Output the (x, y) coordinate of the center of the cell containing the given text.  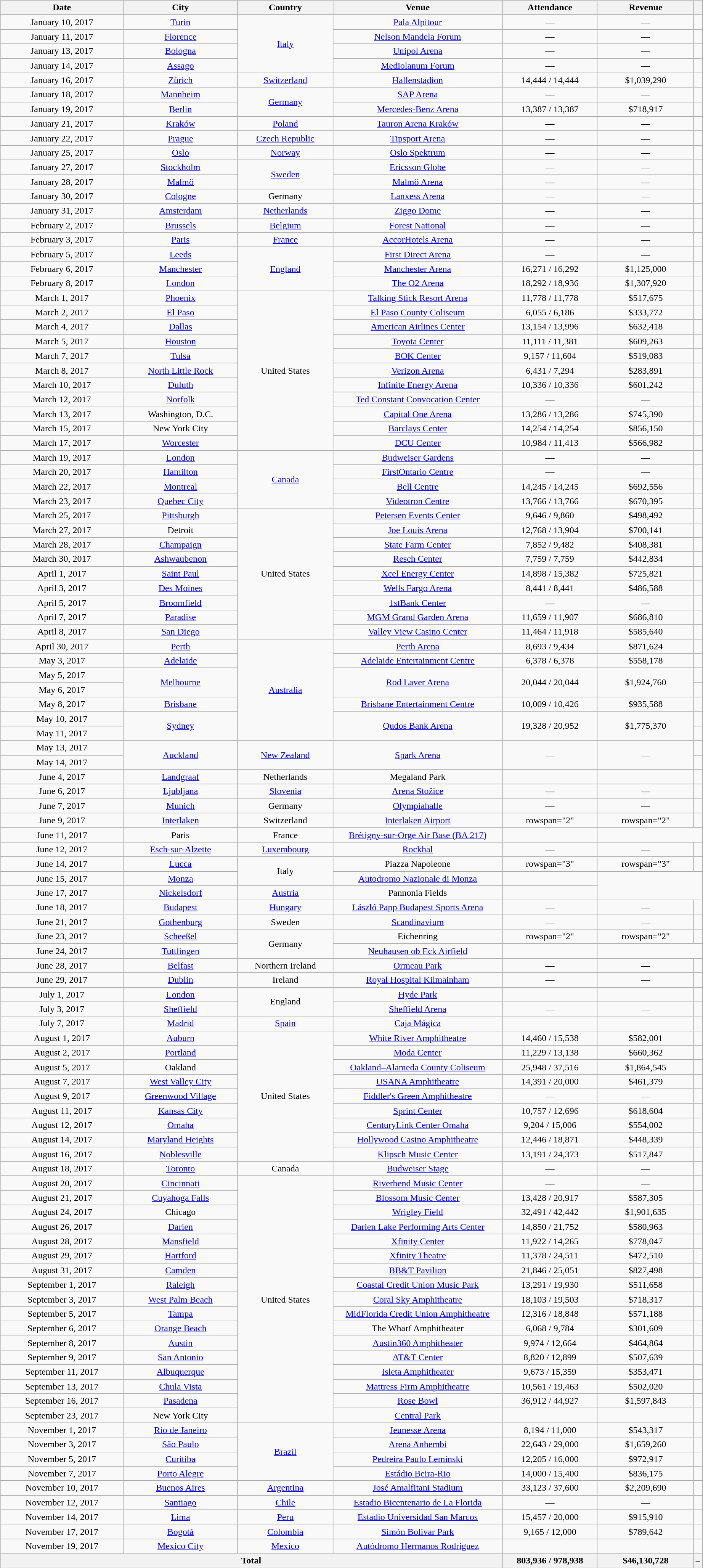
June 15, 2017 (62, 878)
BB&T Pavilion (418, 1270)
$408,381 (646, 545)
$1,039,290 (646, 80)
Barclays Center (418, 429)
Auburn (181, 1038)
January 16, 2017 (62, 80)
Austin (181, 1343)
February 3, 2017 (62, 240)
Brisbane (181, 704)
March 20, 2017 (62, 472)
Chula Vista (181, 1386)
Peru (285, 1517)
12,768 / 13,904 (550, 530)
Joe Louis Arena (418, 530)
$609,263 (646, 341)
$498,492 (646, 516)
August 24, 2017 (62, 1212)
Mexico City (181, 1546)
Australia (285, 690)
Mediolanum Forum (418, 66)
Budweiser Stage (418, 1169)
Toronto (181, 1169)
$718,317 (646, 1299)
July 3, 2017 (62, 1009)
$301,609 (646, 1328)
August 20, 2017 (62, 1183)
November 14, 2017 (62, 1517)
The O2 Arena (418, 283)
Assago (181, 66)
11,111 / 11,381 (550, 341)
Pala Alpitour (418, 22)
Xfinity Theatre (418, 1256)
8,820 / 12,899 (550, 1358)
14,850 / 21,752 (550, 1227)
Central Park (418, 1415)
Revenue (646, 8)
February 6, 2017 (62, 269)
6,378 / 6,378 (550, 661)
Melbourne (181, 683)
Pannonia Fields (418, 893)
Unipol Arena (418, 51)
Maryland Heights (181, 1140)
January 13, 2017 (62, 51)
Chicago (181, 1212)
Cincinnati (181, 1183)
Pasadena (181, 1401)
Isleta Amphitheater (418, 1372)
20,044 / 20,044 (550, 683)
San Antonio (181, 1358)
$692,556 (646, 487)
El Paso County Coliseum (418, 312)
Norfolk (181, 399)
June 4, 2017 (62, 777)
13,766 / 13,766 (550, 501)
$1,659,260 (646, 1444)
10,009 / 10,426 (550, 704)
Neuhausen ob Eck Airfield (418, 951)
Malmö Arena (418, 182)
Olympiahalle (418, 806)
Sprint Center (418, 1111)
February 8, 2017 (62, 283)
Adelaide Entertainment Centre (418, 661)
Oakland (181, 1067)
Ziggo Dome (418, 211)
Talking Stick Resort Arena (418, 298)
9,204 / 15,006 (550, 1125)
May 8, 2017 (62, 704)
12,446 / 18,871 (550, 1140)
19,328 / 20,952 (550, 726)
Albuquerque (181, 1372)
Mannheim (181, 95)
Estadio Bicentenario de La Florida (418, 1502)
Colombia (285, 1531)
Zürich (181, 80)
Bell Centre (418, 487)
Tuttlingen (181, 951)
9,165 / 12,000 (550, 1531)
Infinite Energy Arena (418, 385)
Autódromo Hermanos Rodríguez (418, 1546)
$353,471 (646, 1372)
Dallas (181, 327)
July 7, 2017 (62, 1023)
$507,639 (646, 1358)
May 10, 2017 (62, 719)
33,123 / 37,600 (550, 1488)
June 14, 2017 (62, 864)
11,659 / 11,907 (550, 617)
12,316 / 18,848 (550, 1314)
Nickelsdorf (181, 893)
Oakland–Alameda County Coliseum (418, 1067)
New Zealand (285, 755)
Stockholm (181, 167)
March 28, 2017 (62, 545)
Argentina (285, 1488)
9,157 / 11,604 (550, 356)
November 12, 2017 (62, 1502)
11,922 / 14,265 (550, 1241)
Orange Beach (181, 1328)
Interlaken (181, 820)
August 21, 2017 (62, 1198)
Qudos Bank Arena (418, 726)
The Wharf Amphitheater (418, 1328)
Belgium (285, 225)
First Direct Arena (418, 254)
June 28, 2017 (62, 966)
15,457 / 20,000 (550, 1517)
El Paso (181, 312)
10,757 / 12,696 (550, 1111)
Perth Arena (418, 646)
March 7, 2017 (62, 356)
Estádio Beira-Rio (418, 1473)
803,936 / 978,938 (550, 1560)
$789,642 (646, 1531)
$283,891 (646, 370)
White River Amphitheatre (418, 1038)
March 8, 2017 (62, 370)
June 9, 2017 (62, 820)
West Palm Beach (181, 1299)
Moda Center (418, 1052)
$778,047 (646, 1241)
Portland (181, 1052)
14,245 / 14,245 (550, 487)
Sheffield Arena (418, 1009)
Xfinity Center (418, 1241)
Hartford (181, 1256)
$1,125,000 (646, 269)
Sheffield (181, 1009)
March 22, 2017 (62, 487)
August 9, 2017 (62, 1096)
USANA Amphitheatre (418, 1081)
May 5, 2017 (62, 675)
May 13, 2017 (62, 748)
Cuyahoga Falls (181, 1198)
April 5, 2017 (62, 602)
Brétigny-sur-Orge Air Base (BA 217) (418, 835)
Date (62, 8)
18,292 / 18,936 (550, 283)
$1,775,370 (646, 726)
March 30, 2017 (62, 559)
$1,597,843 (646, 1401)
January 11, 2017 (62, 37)
Mattress Firm Amphitheatre (418, 1386)
Esch-sur-Alzette (181, 849)
June 18, 2017 (62, 908)
Toyota Center (418, 341)
László Papp Budapest Sports Arena (418, 908)
13,154 / 13,996 (550, 327)
January 31, 2017 (62, 211)
Scheeßel (181, 937)
Leeds (181, 254)
November 10, 2017 (62, 1488)
Brazil (285, 1452)
June 12, 2017 (62, 849)
March 15, 2017 (62, 429)
11,464 / 11,918 (550, 631)
10,336 / 10,336 (550, 385)
$517,847 (646, 1154)
Raleigh (181, 1285)
Hyde Park (418, 994)
Dublin (181, 980)
$46,130,728 (646, 1560)
January 18, 2017 (62, 95)
$632,418 (646, 327)
13,428 / 20,917 (550, 1198)
June 24, 2017 (62, 951)
Champaign (181, 545)
Florence (181, 37)
Monza (181, 878)
7,852 / 9,482 (550, 545)
Jeunesse Arena (418, 1430)
Forest National (418, 225)
August 11, 2017 (62, 1111)
Worcester (181, 443)
September 13, 2017 (62, 1386)
Mansfield (181, 1241)
November 1, 2017 (62, 1430)
September 9, 2017 (62, 1358)
Northern Ireland (285, 966)
Turin (181, 22)
June 17, 2017 (62, 893)
Kansas City (181, 1111)
August 7, 2017 (62, 1081)
Capital One Arena (418, 414)
January 30, 2017 (62, 196)
Rockhal (418, 849)
6,055 / 6,186 (550, 312)
21,846 / 25,051 (550, 1270)
City (181, 8)
$511,658 (646, 1285)
$686,810 (646, 617)
March 13, 2017 (62, 414)
May 6, 2017 (62, 690)
Blossom Music Center (418, 1198)
Slovenia (285, 791)
August 16, 2017 (62, 1154)
August 1, 2017 (62, 1038)
Malmö (181, 182)
Ashwaubenon (181, 559)
February 5, 2017 (62, 254)
10,984 / 11,413 (550, 443)
September 5, 2017 (62, 1314)
11,778 / 11,778 (550, 298)
West Valley City (181, 1081)
$442,834 (646, 559)
$448,339 (646, 1140)
Hungary (285, 908)
CenturyLink Center Omaha (418, 1125)
Darien Lake Performing Arts Center (418, 1227)
Pittsburgh (181, 516)
August 12, 2017 (62, 1125)
– (698, 1560)
$1,901,635 (646, 1212)
Curitiba (181, 1459)
Videotron Centre (418, 501)
Hollywood Casino Amphitheatre (418, 1140)
MidFlorida Credit Union Amphitheatre (418, 1314)
9,974 / 12,664 (550, 1343)
June 7, 2017 (62, 806)
March 10, 2017 (62, 385)
Caja Mágica (418, 1023)
February 2, 2017 (62, 225)
14,000 / 15,400 (550, 1473)
SAP Arena (418, 95)
North Little Rock (181, 370)
March 25, 2017 (62, 516)
January 25, 2017 (62, 153)
State Farm Center (418, 545)
Kraków (181, 124)
$486,588 (646, 588)
Ljubljana (181, 791)
14,444 / 14,444 (550, 80)
6,431 / 7,294 (550, 370)
November 3, 2017 (62, 1444)
16,271 / 16,292 (550, 269)
$558,178 (646, 661)
Broomfield (181, 602)
São Paulo (181, 1444)
March 23, 2017 (62, 501)
8,194 / 11,000 (550, 1430)
Resch Center (418, 559)
July 1, 2017 (62, 994)
$582,001 (646, 1038)
Ormeau Park (418, 966)
June 23, 2017 (62, 937)
Autodromo Nazionale di Monza (418, 878)
Chile (285, 1502)
11,229 / 13,138 (550, 1052)
$725,821 (646, 574)
Darien (181, 1227)
Mexico (285, 1546)
$1,864,545 (646, 1067)
April 30, 2017 (62, 646)
Montreal (181, 487)
Lima (181, 1517)
13,286 / 13,286 (550, 414)
Scandinavium (418, 922)
6,068 / 9,784 (550, 1328)
American Airlines Center (418, 327)
Greenwood Village (181, 1096)
Buenos Aires (181, 1488)
May 3, 2017 (62, 661)
Pedreira Paulo Leminski (418, 1459)
$543,317 (646, 1430)
Adelaide (181, 661)
Houston (181, 341)
Omaha (181, 1125)
13,291 / 19,930 (550, 1285)
January 28, 2017 (62, 182)
November 5, 2017 (62, 1459)
Budapest (181, 908)
September 16, 2017 (62, 1401)
September 8, 2017 (62, 1343)
August 28, 2017 (62, 1241)
$585,640 (646, 631)
Cologne (181, 196)
September 1, 2017 (62, 1285)
8,693 / 9,434 (550, 646)
Tipsport Arena (418, 138)
MGM Grand Garden Arena (418, 617)
Coastal Credit Union Music Park (418, 1285)
$333,772 (646, 312)
Des Moines (181, 588)
June 11, 2017 (62, 835)
Bologna (181, 51)
Munich (181, 806)
$554,002 (646, 1125)
Norway (285, 153)
March 19, 2017 (62, 458)
32,491 / 42,442 (550, 1212)
$836,175 (646, 1473)
Saint Paul (181, 574)
March 27, 2017 (62, 530)
Eichenring (418, 937)
January 22, 2017 (62, 138)
Detroit (181, 530)
7,759 / 7,759 (550, 559)
14,898 / 15,382 (550, 574)
Estadio Universidad San Marcos (418, 1517)
BOK Center (418, 356)
$618,604 (646, 1111)
March 2, 2017 (62, 312)
Hamilton (181, 472)
11,378 / 24,511 (550, 1256)
Megaland Park (418, 777)
Austria (285, 893)
Prague (181, 138)
November 19, 2017 (62, 1546)
22,643 / 29,000 (550, 1444)
January 21, 2017 (62, 124)
Piazza Napoleone (418, 864)
$827,498 (646, 1270)
14,391 / 20,000 (550, 1081)
$461,379 (646, 1081)
Austin360 Amphitheater (418, 1343)
$571,188 (646, 1314)
Simón Bolívar Park (418, 1531)
Attendance (550, 8)
Riverbend Music Center (418, 1183)
March 12, 2017 (62, 399)
13,387 / 13,387 (550, 109)
March 1, 2017 (62, 298)
$464,864 (646, 1343)
August 29, 2017 (62, 1256)
August 31, 2017 (62, 1270)
San Diego (181, 631)
Xcel Energy Center (418, 574)
August 2, 2017 (62, 1052)
Ericsson Globe (418, 167)
1stBank Center (418, 602)
Amsterdam (181, 211)
Gothenburg (181, 922)
$587,305 (646, 1198)
Wells Fargo Arena (418, 588)
September 3, 2017 (62, 1299)
Rio de Janeiro (181, 1430)
13,191 / 24,373 (550, 1154)
Tampa (181, 1314)
November 7, 2017 (62, 1473)
Santiago (181, 1502)
Venue (418, 8)
Budweiser Gardens (418, 458)
November 17, 2017 (62, 1531)
Manchester (181, 269)
Paradise (181, 617)
Quebec City (181, 501)
$660,362 (646, 1052)
Klipsch Music Center (418, 1154)
Mercedes-Benz Arena (418, 109)
$580,963 (646, 1227)
June 29, 2017 (62, 980)
$517,675 (646, 298)
12,205 / 16,000 (550, 1459)
8,441 / 8,441 (550, 588)
Hallenstadion (418, 80)
$700,141 (646, 530)
$601,242 (646, 385)
10,561 / 19,463 (550, 1386)
Verizon Arena (418, 370)
January 10, 2017 (62, 22)
Madrid (181, 1023)
José Amalfitani Stadium (418, 1488)
September 23, 2017 (62, 1415)
DCU Center (418, 443)
Arena Anhembi (418, 1444)
May 11, 2017 (62, 733)
Nelson Mandela Forum (418, 37)
Belfast (181, 966)
August 5, 2017 (62, 1067)
Lanxess Arena (418, 196)
$472,510 (646, 1256)
Petersen Events Center (418, 516)
18,103 / 19,503 (550, 1299)
August 14, 2017 (62, 1140)
$972,917 (646, 1459)
Poland (285, 124)
August 26, 2017 (62, 1227)
June 6, 2017 (62, 791)
Luxembourg (285, 849)
Coral Sky Amphitheatre (418, 1299)
Oslo Spektrum (418, 153)
Phoenix (181, 298)
Rod Laver Arena (418, 683)
14,460 / 15,538 (550, 1038)
Tauron Arena Kraków (418, 124)
Spark Arena (418, 755)
Berlin (181, 109)
April 8, 2017 (62, 631)
$502,020 (646, 1386)
January 19, 2017 (62, 109)
April 1, 2017 (62, 574)
June 21, 2017 (62, 922)
Tulsa (181, 356)
Noblesville (181, 1154)
AccorHotels Arena (418, 240)
Valley View Casino Center (418, 631)
August 18, 2017 (62, 1169)
$745,390 (646, 414)
Czech Republic (285, 138)
Interlaken Airport (418, 820)
Camden (181, 1270)
$718,917 (646, 109)
Bogotá (181, 1531)
Total (251, 1560)
Brisbane Entertainment Centre (418, 704)
Spain (285, 1023)
April 7, 2017 (62, 617)
$1,307,920 (646, 283)
9,673 / 15,359 (550, 1372)
January 14, 2017 (62, 66)
September 6, 2017 (62, 1328)
Ireland (285, 980)
Sydney (181, 726)
$670,395 (646, 501)
9,646 / 9,860 (550, 516)
Porto Alegre (181, 1473)
Washington, D.C. (181, 414)
$519,083 (646, 356)
Oslo (181, 153)
January 27, 2017 (62, 167)
May 14, 2017 (62, 762)
$1,924,760 (646, 683)
$856,150 (646, 429)
Perth (181, 646)
Brussels (181, 225)
Duluth (181, 385)
March 4, 2017 (62, 327)
$566,982 (646, 443)
Fiddler's Green Amphitheatre (418, 1096)
September 11, 2017 (62, 1372)
FirstOntario Centre (418, 472)
March 5, 2017 (62, 341)
$2,209,690 (646, 1488)
April 3, 2017 (62, 588)
Ted Constant Convocation Center (418, 399)
March 17, 2017 (62, 443)
$871,624 (646, 646)
Arena Stožice (418, 791)
Landgraaf (181, 777)
Wrigley Field (418, 1212)
Lucca (181, 864)
36,912 / 44,927 (550, 1401)
14,254 / 14,254 (550, 429)
25,948 / 37,516 (550, 1067)
Auckland (181, 755)
Country (285, 8)
Manchester Arena (418, 269)
AT&T Center (418, 1358)
Rose Bowl (418, 1401)
$915,910 (646, 1517)
$935,588 (646, 704)
Royal Hospital Kilmainham (418, 980)
